Pinpoint the cell where the given text exists, returning its (x, y) midpoint coordinate. 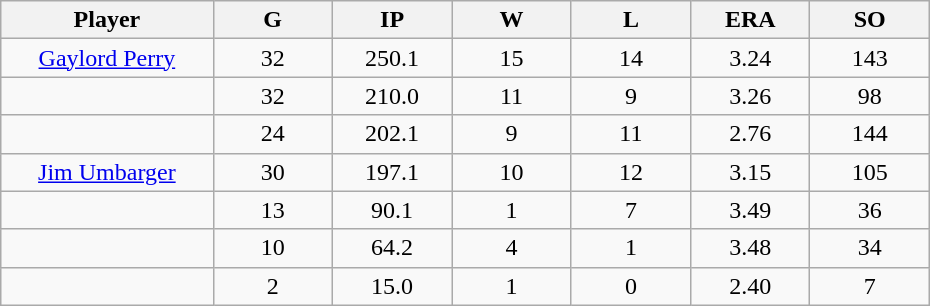
143 (870, 58)
2 (272, 286)
12 (630, 172)
34 (870, 248)
90.1 (392, 210)
ERA (750, 20)
G (272, 20)
197.1 (392, 172)
250.1 (392, 58)
2.76 (750, 134)
14 (630, 58)
Gaylord Perry (107, 58)
Jim Umbarger (107, 172)
15.0 (392, 286)
24 (272, 134)
36 (870, 210)
3.15 (750, 172)
3.26 (750, 96)
15 (512, 58)
W (512, 20)
SO (870, 20)
L (630, 20)
0 (630, 286)
IP (392, 20)
202.1 (392, 134)
3.49 (750, 210)
210.0 (392, 96)
3.48 (750, 248)
98 (870, 96)
144 (870, 134)
30 (272, 172)
4 (512, 248)
2.40 (750, 286)
105 (870, 172)
Player (107, 20)
3.24 (750, 58)
64.2 (392, 248)
13 (272, 210)
